For the text-containing cell, return its midpoint in [x, y] coordinate format. 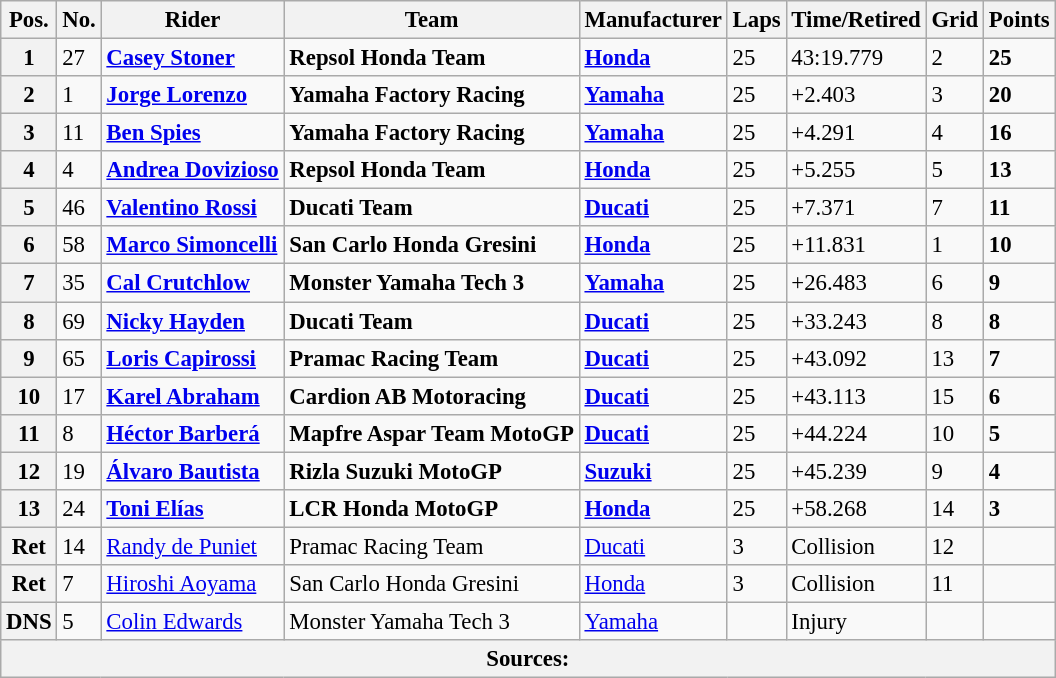
Jorge Lorenzo [192, 95]
Points [1020, 20]
35 [79, 283]
20 [1020, 95]
Rizla Suzuki MotoGP [432, 471]
Ben Spies [192, 133]
+43.113 [856, 396]
+43.092 [856, 358]
+44.224 [856, 433]
Karel Abraham [192, 396]
Héctor Barberá [192, 433]
Pos. [29, 20]
+4.291 [856, 133]
Andrea Dovizioso [192, 170]
+45.239 [856, 471]
DNS [29, 621]
43:19.779 [856, 58]
15 [954, 396]
LCR Honda MotoGP [432, 509]
Team [432, 20]
+2.403 [856, 95]
+33.243 [856, 321]
Álvaro Bautista [192, 471]
+26.483 [856, 283]
Colin Edwards [192, 621]
46 [79, 208]
Suzuki [653, 471]
Casey Stoner [192, 58]
Toni Elías [192, 509]
+58.268 [856, 509]
Manufacturer [653, 20]
Rider [192, 20]
Grid [954, 20]
16 [1020, 133]
Loris Capirossi [192, 358]
Time/Retired [856, 20]
No. [79, 20]
Cardion AB Motoracing [432, 396]
+11.831 [856, 245]
Nicky Hayden [192, 321]
65 [79, 358]
Laps [756, 20]
Cal Crutchlow [192, 283]
+5.255 [856, 170]
Mapfre Aspar Team MotoGP [432, 433]
58 [79, 245]
17 [79, 396]
19 [79, 471]
Valentino Rossi [192, 208]
+7.371 [856, 208]
Hiroshi Aoyama [192, 584]
Sources: [528, 659]
Injury [856, 621]
Marco Simoncelli [192, 245]
27 [79, 58]
Randy de Puniet [192, 546]
69 [79, 321]
24 [79, 509]
